From the cell containing the given text, extract its center point as [x, y] coordinate. 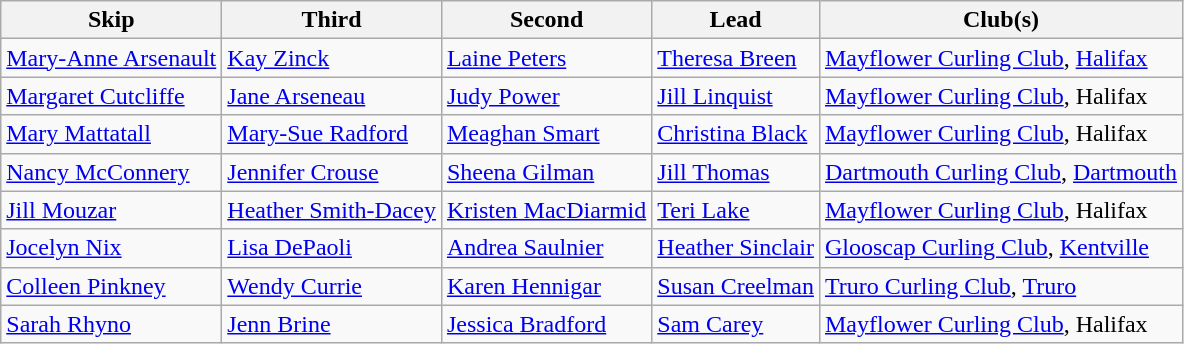
Christina Black [736, 134]
Kristen MacDiarmid [546, 210]
Heather Sinclair [736, 248]
Mary Mattatall [112, 134]
Meaghan Smart [546, 134]
Sarah Rhyno [112, 324]
Jenn Brine [332, 324]
Mary-Sue Radford [332, 134]
Theresa Breen [736, 58]
Mary-Anne Arsenault [112, 58]
Kay Zinck [332, 58]
Truro Curling Club, Truro [1000, 286]
Sheena Gilman [546, 172]
Jessica Bradford [546, 324]
Nancy McConnery [112, 172]
Skip [112, 20]
Wendy Currie [332, 286]
Colleen Pinkney [112, 286]
Jocelyn Nix [112, 248]
Lisa DePaoli [332, 248]
Third [332, 20]
Jennifer Crouse [332, 172]
Second [546, 20]
Heather Smith-Dacey [332, 210]
Jill Linquist [736, 96]
Dartmouth Curling Club, Dartmouth [1000, 172]
Lead [736, 20]
Judy Power [546, 96]
Susan Creelman [736, 286]
Glooscap Curling Club, Kentville [1000, 248]
Andrea Saulnier [546, 248]
Club(s) [1000, 20]
Margaret Cutcliffe [112, 96]
Jill Thomas [736, 172]
Sam Carey [736, 324]
Karen Hennigar [546, 286]
Laine Peters [546, 58]
Jill Mouzar [112, 210]
Jane Arseneau [332, 96]
Teri Lake [736, 210]
